Output the [X, Y] coordinate of the center of the cell containing the given text.  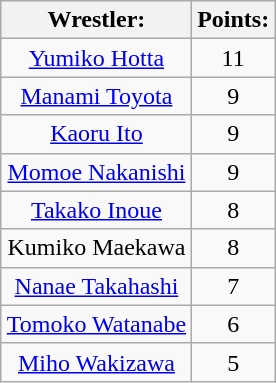
7 [234, 286]
6 [234, 324]
Nanae Takahashi [96, 286]
11 [234, 58]
Kaoru Ito [96, 134]
Points: [234, 20]
Manami Toyota [96, 96]
Yumiko Hotta [96, 58]
Takako Inoue [96, 210]
Miho Wakizawa [96, 362]
Kumiko Maekawa [96, 248]
5 [234, 362]
Momoe Nakanishi [96, 172]
Wrestler: [96, 20]
Tomoko Watanabe [96, 324]
